Return the [x, y] coordinate for the center point of the cell that contains the specified text.  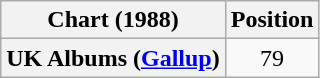
Position [272, 20]
UK Albums (Gallup) [113, 58]
79 [272, 58]
Chart (1988) [113, 20]
